Locate the cell with the specified text and output its [X, Y] center coordinate. 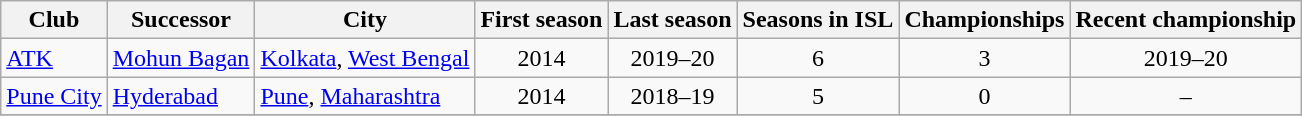
Mohun Bagan [181, 58]
Seasons in ISL [818, 20]
City [365, 20]
Hyderabad [181, 96]
Successor [181, 20]
Recent championship [1186, 20]
First season [542, 20]
ATK [54, 58]
– [1186, 96]
2018–19 [672, 96]
Pune City [54, 96]
Club [54, 20]
0 [984, 96]
6 [818, 58]
Last season [672, 20]
Kolkata, West Bengal [365, 58]
Pune, Maharashtra [365, 96]
5 [818, 96]
3 [984, 58]
Championships [984, 20]
